Output the (x, y) coordinate of the center of the cell containing the given text.  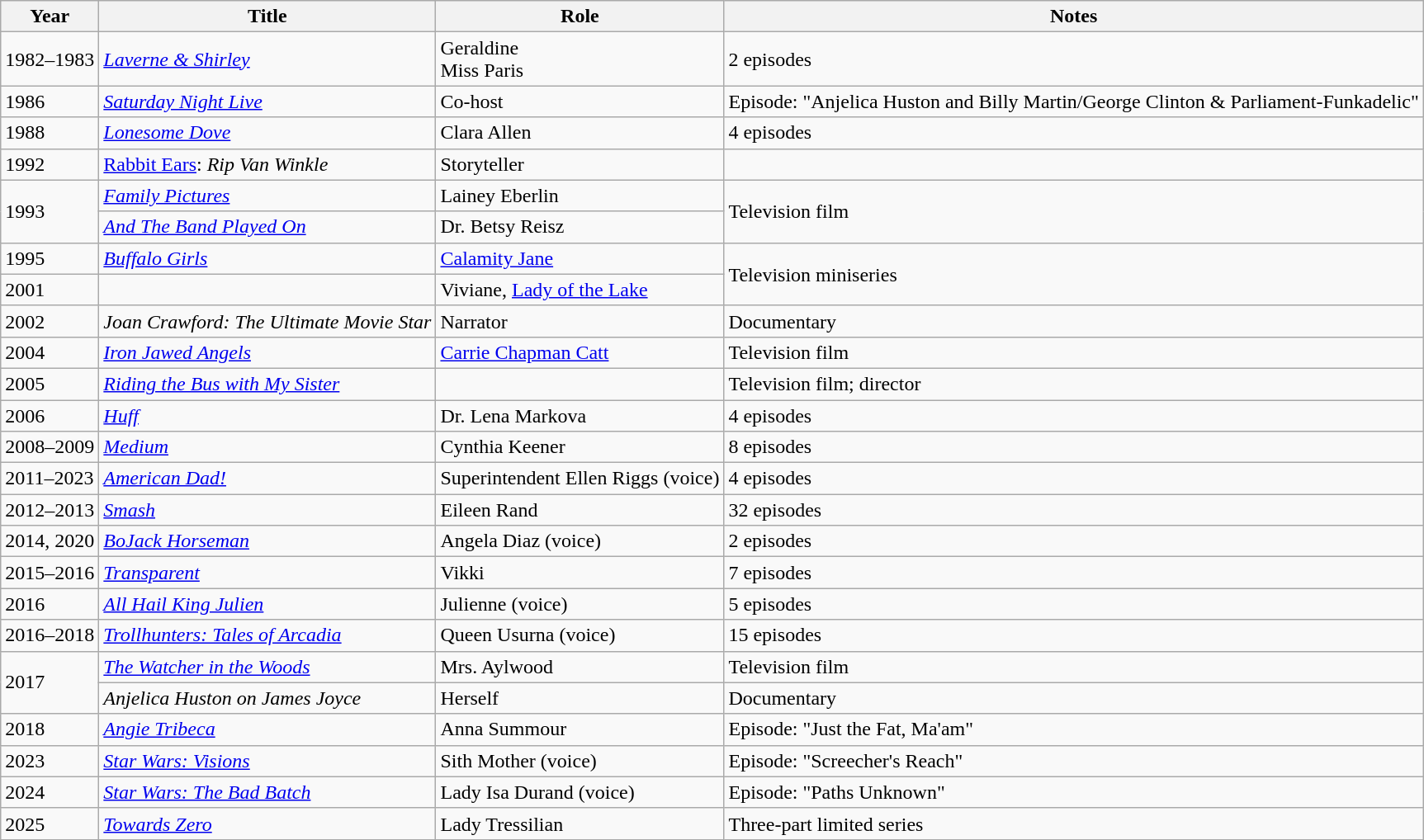
2008–2009 (50, 447)
Narrator (580, 321)
8 episodes (1073, 447)
Clara Allen (580, 133)
Dr. Lena Markova (580, 415)
2011–2023 (50, 479)
Transparent (267, 573)
Carrie Chapman Catt (580, 352)
American Dad! (267, 479)
Iron Jawed Angels (267, 352)
2001 (50, 290)
1995 (50, 258)
Episode: "Screecher's Reach" (1073, 761)
Joan Crawford: The Ultimate Movie Star (267, 321)
2002 (50, 321)
Anjelica Huston on James Joyce (267, 698)
1982–1983 (50, 59)
Three-part limited series (1073, 823)
Storyteller (580, 164)
Lainey Eberlin (580, 196)
Year (50, 17)
Julienne (voice) (580, 604)
Angela Diaz (voice) (580, 541)
Dr. Betsy Reisz (580, 227)
Towards Zero (267, 823)
1992 (50, 164)
The Watcher in the Woods (267, 667)
Vikki (580, 573)
Medium (267, 447)
Cynthia Keener (580, 447)
Saturday Night Live (267, 101)
Mrs. Aylwood (580, 667)
Episode: "Anjelica Huston and Billy Martin/George Clinton & Parliament-Funkadelic" (1073, 101)
Episode: "Paths Unknown" (1073, 792)
2004 (50, 352)
1986 (50, 101)
Co-host (580, 101)
2017 (50, 682)
1988 (50, 133)
Angie Tribeca (267, 729)
Laverne & Shirley (267, 59)
2015–2016 (50, 573)
Eileen Rand (580, 510)
Television film; director (1073, 384)
2006 (50, 415)
Star Wars: The Bad Batch (267, 792)
Herself (580, 698)
Calamity Jane (580, 258)
2018 (50, 729)
Buffalo Girls (267, 258)
Episode: "Just the Fat, Ma'am" (1073, 729)
Notes (1073, 17)
Rabbit Ears: Rip Van Winkle (267, 164)
Family Pictures (267, 196)
Queen Usurna (voice) (580, 635)
Smash (267, 510)
15 episodes (1073, 635)
GeraldineMiss Paris (580, 59)
Lonesome Dove (267, 133)
BoJack Horseman (267, 541)
2016 (50, 604)
1993 (50, 211)
2025 (50, 823)
Sith Mother (voice) (580, 761)
Huff (267, 415)
Lady Isa Durand (voice) (580, 792)
Title (267, 17)
2016–2018 (50, 635)
Star Wars: Visions (267, 761)
Viviane, Lady of the Lake (580, 290)
Role (580, 17)
Television miniseries (1073, 274)
2005 (50, 384)
7 episodes (1073, 573)
2014, 2020 (50, 541)
And The Band Played On (267, 227)
Lady Tressilian (580, 823)
All Hail King Julien (267, 604)
2012–2013 (50, 510)
2024 (50, 792)
32 episodes (1073, 510)
Superintendent Ellen Riggs (voice) (580, 479)
Trollhunters: Tales of Arcadia (267, 635)
Riding the Bus with My Sister (267, 384)
5 episodes (1073, 604)
2023 (50, 761)
Anna Summour (580, 729)
